Provide the [x, y] coordinate of the cell's center where the given text is located.  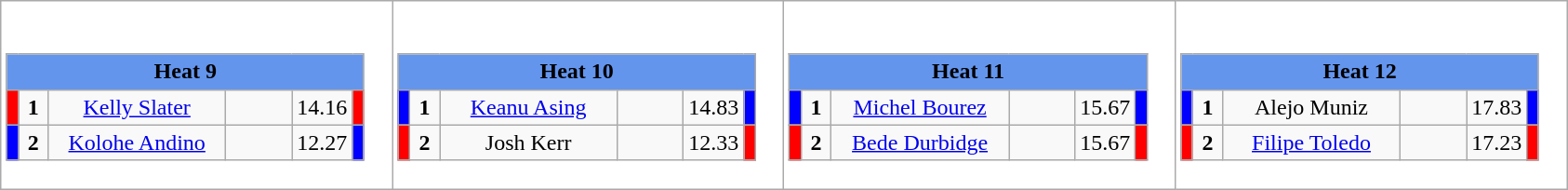
Josh Kerr [528, 142]
12.27 [322, 142]
Heat 9 1 Kelly Slater 14.16 2 Kolohe Andino 12.27 [197, 95]
Michel Bourez [921, 107]
17.83 [1497, 107]
14.83 [714, 107]
Kelly Slater [138, 107]
Heat 11 [968, 72]
14.16 [322, 107]
Keanu Asing [528, 107]
Heat 11 1 Michel Bourez 15.67 2 Bede Durbidge 15.67 [980, 95]
Alejo Muniz [1311, 107]
Heat 12 1 Alejo Muniz 17.83 2 Filipe Toledo 17.23 [1371, 95]
Bede Durbidge [921, 142]
Heat 12 [1360, 72]
12.33 [714, 142]
Heat 10 [577, 72]
17.23 [1497, 142]
Heat 9 [185, 72]
Filipe Toledo [1311, 142]
Heat 10 1 Keanu Asing 14.83 2 Josh Kerr 12.33 [588, 95]
Kolohe Andino [138, 142]
